Scan for the cell matching the given text and deliver its (X, Y) coordinate at center. 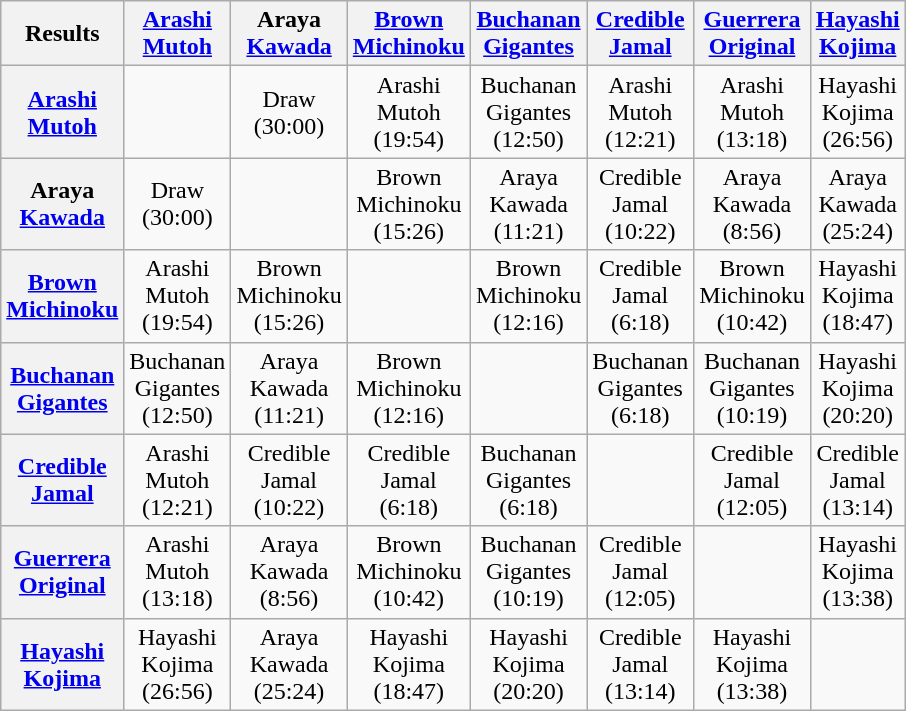
Results (62, 34)
